From the cell containing the given text, extract its center point as [x, y] coordinate. 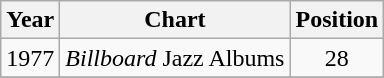
Position [337, 20]
1977 [30, 58]
Billboard Jazz Albums [175, 58]
Chart [175, 20]
Year [30, 20]
28 [337, 58]
